Determine the [X, Y] coordinate at the center of the cell enclosing the given text.  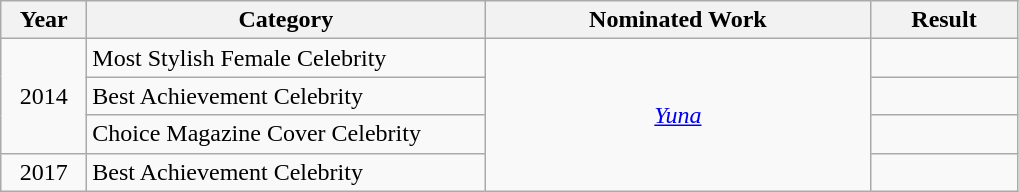
Most Stylish Female Celebrity [286, 58]
Year [44, 20]
2017 [44, 172]
Nominated Work [678, 20]
2014 [44, 96]
Category [286, 20]
Result [944, 20]
Choice Magazine Cover Celebrity [286, 134]
Yuna [678, 115]
